Capture the cell that displays the provided text and extract its [X, Y] central coordinate. 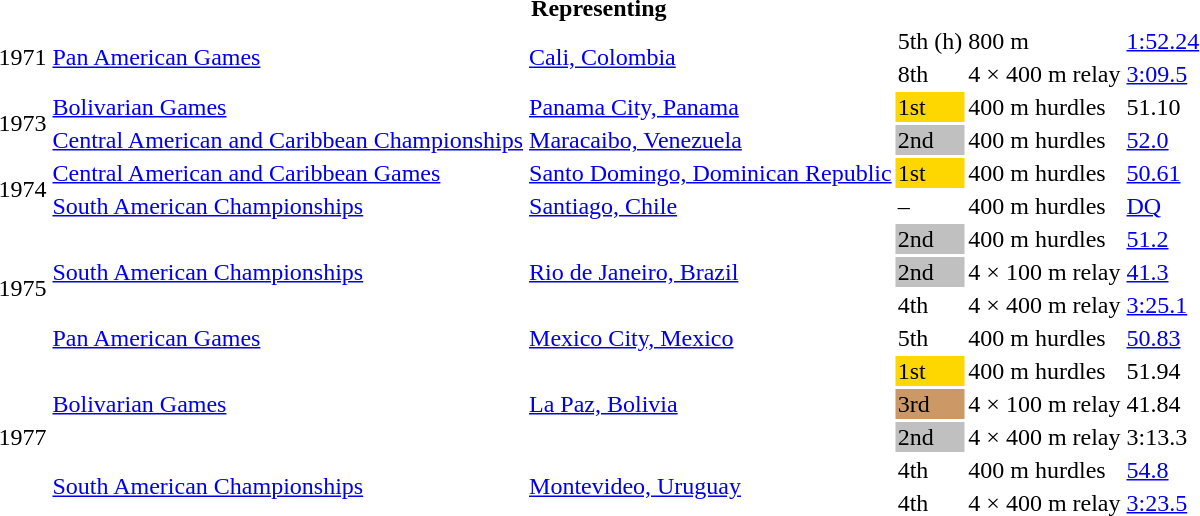
Cali, Colombia [711, 58]
5th (h) [930, 41]
Panama City, Panama [711, 107]
Santo Domingo, Dominican Republic [711, 173]
– [930, 206]
8th [930, 74]
Rio de Janeiro, Brazil [711, 272]
Santiago, Chile [711, 206]
Central American and Caribbean Championships [288, 140]
Maracaibo, Venezuela [711, 140]
3rd [930, 404]
800 m [1044, 41]
5th [930, 338]
La Paz, Bolivia [711, 404]
Central American and Caribbean Games [288, 173]
Mexico City, Mexico [711, 338]
